Capture the cell that displays the provided text and extract its [X, Y] central coordinate. 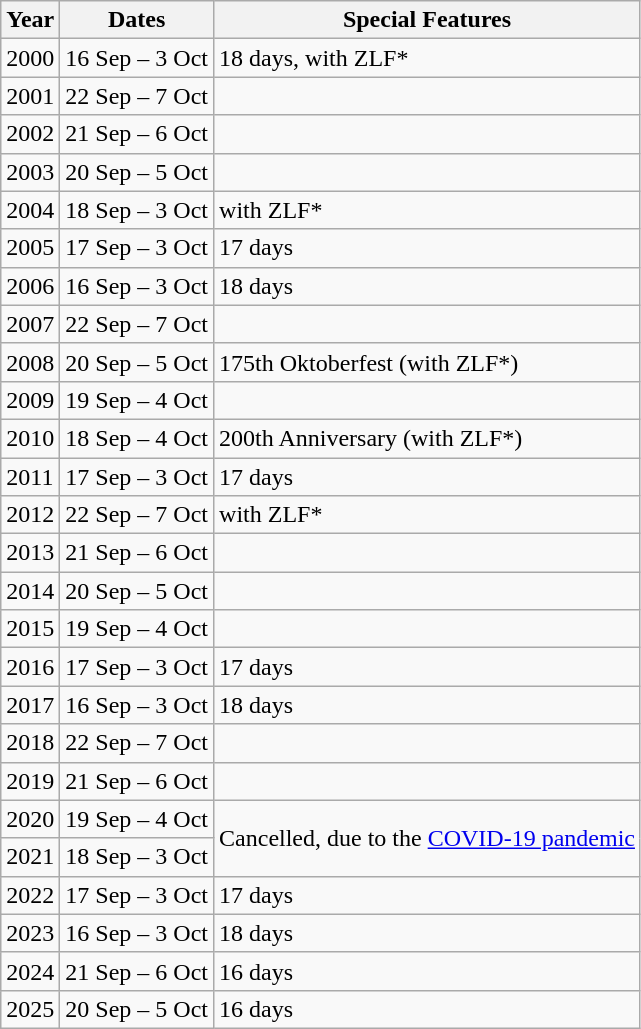
18 days, with ZLF* [428, 58]
2024 [30, 971]
2025 [30, 1009]
2012 [30, 515]
2016 [30, 667]
175th Oktoberfest (with ZLF*) [428, 362]
2003 [30, 172]
2021 [30, 857]
2010 [30, 438]
2008 [30, 362]
Dates [137, 20]
2014 [30, 591]
2018 [30, 743]
2019 [30, 781]
Special Features [428, 20]
200th Anniversary (with ZLF*) [428, 438]
2000 [30, 58]
2007 [30, 324]
2013 [30, 553]
Year [30, 20]
18 Sep – 4 Oct [137, 438]
2011 [30, 477]
2009 [30, 400]
2015 [30, 629]
2023 [30, 933]
2022 [30, 895]
Cancelled, due to the COVID-19 pandemic [428, 838]
2001 [30, 96]
2017 [30, 705]
2020 [30, 819]
2006 [30, 286]
2004 [30, 210]
2002 [30, 134]
2005 [30, 248]
